Pinpoint the cell where the given text exists, returning its [x, y] midpoint coordinate. 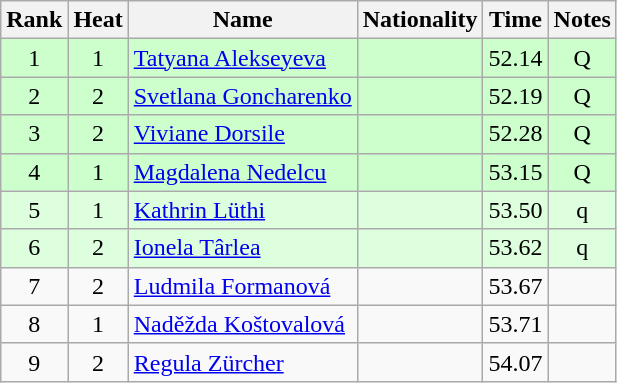
7 [34, 286]
Magdalena Nedelcu [242, 172]
Ludmila Formanová [242, 286]
53.62 [516, 248]
5 [34, 210]
Regula Zürcher [242, 362]
Time [516, 20]
Heat [98, 20]
Notes [582, 20]
52.19 [516, 96]
Viviane Dorsile [242, 134]
3 [34, 134]
Naděžda Koštovalová [242, 324]
52.14 [516, 58]
Svetlana Goncharenko [242, 96]
53.15 [516, 172]
9 [34, 362]
52.28 [516, 134]
8 [34, 324]
6 [34, 248]
Name [242, 20]
Nationality [420, 20]
Rank [34, 20]
53.71 [516, 324]
53.50 [516, 210]
53.67 [516, 286]
Kathrin Lüthi [242, 210]
Tatyana Alekseyeva [242, 58]
Ionela Târlea [242, 248]
54.07 [516, 362]
4 [34, 172]
